Pinpoint the cell where the given text exists, returning its [x, y] midpoint coordinate. 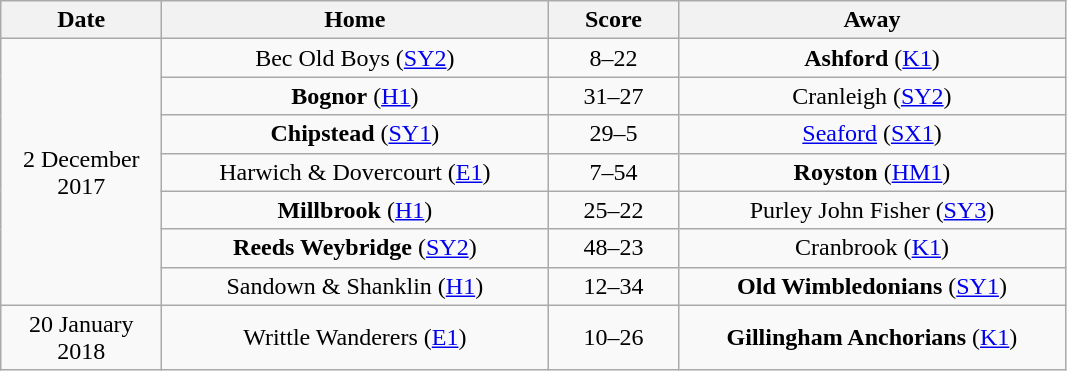
Seaford (SX1) [872, 134]
7–54 [614, 172]
Cranbrook (K1) [872, 248]
Millbrook (H1) [355, 210]
Ashford (K1) [872, 58]
Purley John Fisher (SY3) [872, 210]
Reeds Weybridge (SY2) [355, 248]
Gillingham Anchorians (K1) [872, 338]
Sandown & Shanklin (H1) [355, 286]
Score [614, 20]
31–27 [614, 96]
10–26 [614, 338]
Bognor (H1) [355, 96]
Royston (HM1) [872, 172]
Chipstead (SY1) [355, 134]
12–34 [614, 286]
Home [355, 20]
Away [872, 20]
Old Wimbledonians (SY1) [872, 286]
Harwich & Dovercourt (E1) [355, 172]
Bec Old Boys (SY2) [355, 58]
20 January 2018 [82, 338]
Writtle Wanderers (E1) [355, 338]
25–22 [614, 210]
29–5 [614, 134]
Cranleigh (SY2) [872, 96]
2 December 2017 [82, 172]
8–22 [614, 58]
48–23 [614, 248]
Date [82, 20]
